Pinpoint the cell where the given text exists, returning its [x, y] midpoint coordinate. 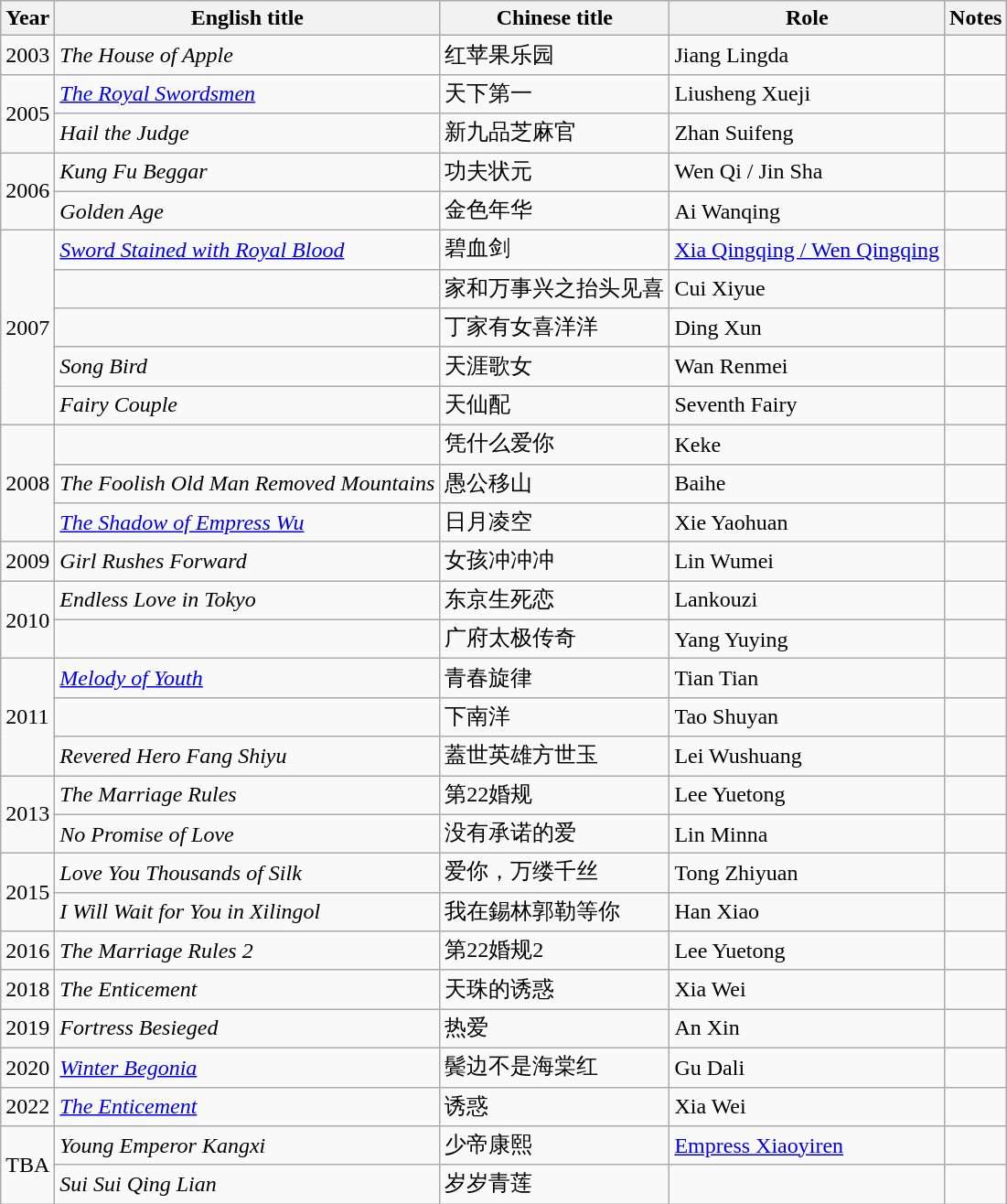
Yang Yuying [807, 639]
日月凌空 [554, 523]
Fortress Besieged [247, 1028]
Fairy Couple [247, 406]
I Will Wait for You in Xilingol [247, 911]
Kung Fu Beggar [247, 172]
Liusheng Xueji [807, 93]
Lankouzi [807, 600]
Notes [976, 18]
丁家有女喜洋洋 [554, 328]
金色年华 [554, 210]
天涯歌女 [554, 366]
蓋世英雄方世玉 [554, 756]
功夫状元 [554, 172]
2005 [27, 113]
家和万事兴之抬头见喜 [554, 289]
青春旋律 [554, 679]
新九品芝麻官 [554, 134]
English title [247, 18]
The Marriage Rules 2 [247, 951]
没有承诺的爱 [554, 834]
Zhan Suifeng [807, 134]
The Royal Swordsmen [247, 93]
Empress Xiaoyiren [807, 1145]
2019 [27, 1028]
第22婚规2 [554, 951]
热爱 [554, 1028]
Sui Sui Qing Lian [247, 1184]
下南洋 [554, 717]
2018 [27, 990]
Gu Dali [807, 1067]
爱你，万缕千丝 [554, 873]
Sword Stained with Royal Blood [247, 251]
Song Bird [247, 366]
诱惑 [554, 1107]
2009 [27, 562]
天仙配 [554, 406]
2015 [27, 893]
凭什么爱你 [554, 445]
少帝康熙 [554, 1145]
Cui Xiyue [807, 289]
Wan Renmei [807, 366]
Ai Wanqing [807, 210]
2006 [27, 190]
岁岁青莲 [554, 1184]
Year [27, 18]
Tong Zhiyuan [807, 873]
Chinese title [554, 18]
Keke [807, 445]
2022 [27, 1107]
Young Emperor Kangxi [247, 1145]
Love You Thousands of Silk [247, 873]
Xia Qingqing / Wen Qingqing [807, 251]
Jiang Lingda [807, 55]
2011 [27, 717]
Role [807, 18]
Baihe [807, 483]
No Promise of Love [247, 834]
An Xin [807, 1028]
Melody of Youth [247, 679]
2010 [27, 620]
2020 [27, 1067]
2008 [27, 483]
天珠的诱惑 [554, 990]
Ding Xun [807, 328]
鬓边不是海棠红 [554, 1067]
2003 [27, 55]
Lin Wumei [807, 562]
2013 [27, 814]
碧血剑 [554, 251]
TBA [27, 1166]
Xie Yaohuan [807, 523]
天下第一 [554, 93]
Hail the Judge [247, 134]
2016 [27, 951]
Han Xiao [807, 911]
Lei Wushuang [807, 756]
The Foolish Old Man Removed Mountains [247, 483]
Golden Age [247, 210]
Tao Shuyan [807, 717]
Wen Qi / Jin Sha [807, 172]
The Marriage Rules [247, 796]
The House of Apple [247, 55]
The Shadow of Empress Wu [247, 523]
Revered Hero Fang Shiyu [247, 756]
Endless Love in Tokyo [247, 600]
Seventh Fairy [807, 406]
Winter Begonia [247, 1067]
我在錫林郭勒等你 [554, 911]
东京生死恋 [554, 600]
2007 [27, 328]
Lin Minna [807, 834]
第22婚规 [554, 796]
愚公移山 [554, 483]
广府太极传奇 [554, 639]
Girl Rushes Forward [247, 562]
Tian Tian [807, 679]
红苹果乐园 [554, 55]
女孩冲冲冲 [554, 562]
